Capture the cell that displays the provided text and extract its (X, Y) central coordinate. 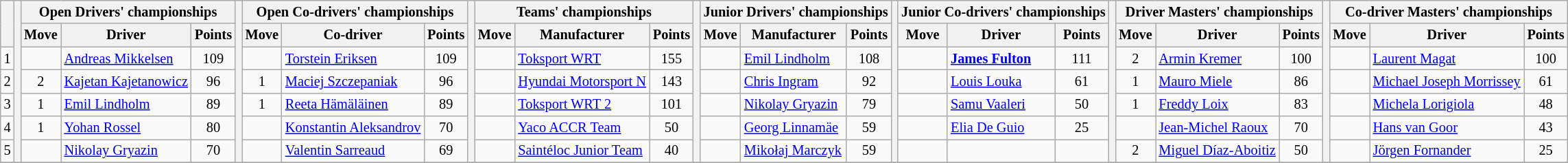
Open Co-drivers' championships (355, 12)
79 (868, 105)
Jean-Michel Raoux (1217, 128)
Michela Lorigiola (1447, 105)
155 (672, 58)
92 (868, 81)
Saintéloc Junior Team (582, 151)
43 (1546, 128)
Teams' championships (584, 12)
101 (672, 105)
Konstantin Aleksandrov (353, 128)
Hans van Goor (1447, 128)
Andreas Mikkelsen (126, 58)
Georg Linnamäe (794, 128)
Armin Kremer (1217, 58)
80 (213, 128)
86 (1301, 81)
Reeta Hämäläinen (353, 105)
40 (672, 151)
Miguel Díaz-Aboitiz (1217, 151)
Freddy Loix (1217, 105)
Jörgen Fornander (1447, 151)
Toksport WRT (582, 58)
Yaco ACCR Team (582, 128)
111 (1082, 58)
Co-driver Masters' championships (1449, 12)
Junior Co-drivers' championships (1003, 12)
143 (672, 81)
4 (8, 128)
Maciej Szczepaniak (353, 81)
5 (8, 151)
Yohan Rossel (126, 128)
Michael Joseph Morrissey (1447, 81)
Chris Ingram (794, 81)
Mauro Miele (1217, 81)
Open Drivers' championships (128, 12)
Co-driver (353, 35)
Elia De Guio (1001, 128)
Kajetan Kajetanowicz (126, 81)
3 (8, 105)
Valentin Sarreaud (353, 151)
69 (446, 151)
Torstein Eriksen (353, 58)
James Fulton (1001, 58)
83 (1301, 105)
Mikołaj Marczyk (794, 151)
Driver Masters' championships (1220, 12)
48 (1546, 105)
Toksport WRT 2 (582, 105)
Louis Louka (1001, 81)
Hyundai Motorsport N (582, 81)
Junior Drivers' championships (796, 12)
Samu Vaaleri (1001, 105)
Laurent Magat (1447, 58)
108 (868, 58)
